Determine the [x, y] coordinate at the center of the cell enclosing the given text.  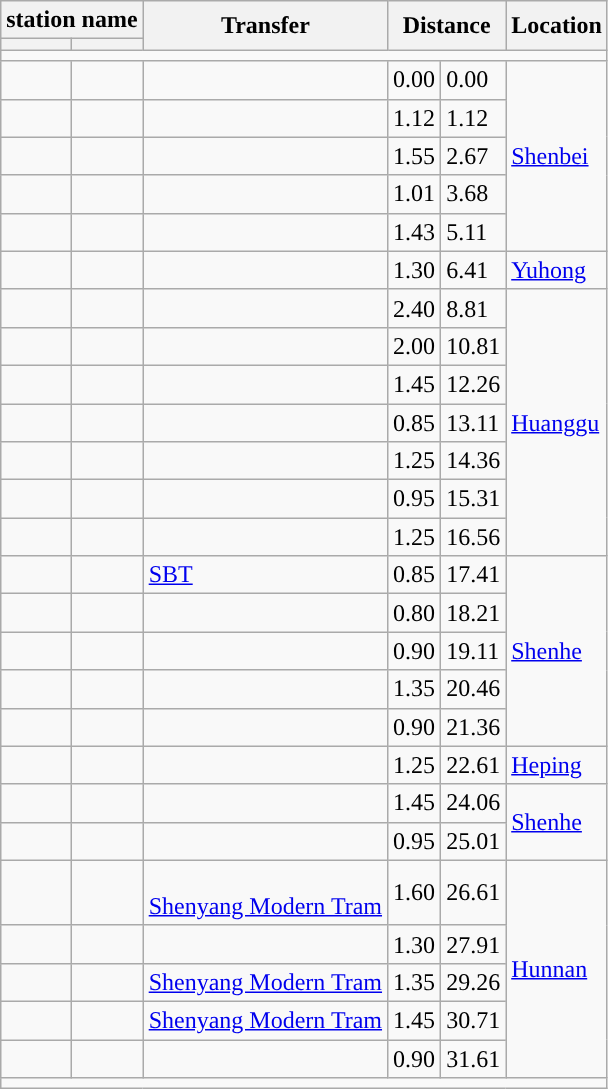
30.71 [474, 1020]
Heping [557, 765]
5.11 [474, 232]
8.81 [474, 308]
Hunnan [557, 968]
19.11 [474, 651]
14.36 [474, 461]
1.01 [414, 194]
Yuhong [557, 270]
15.31 [474, 499]
0.80 [414, 613]
17.41 [474, 575]
29.26 [474, 982]
25.01 [474, 841]
1.60 [414, 892]
18.21 [474, 613]
Distance [447, 26]
2.67 [474, 156]
Location [557, 26]
12.26 [474, 384]
10.81 [474, 346]
31.61 [474, 1059]
26.61 [474, 892]
1.43 [414, 232]
Huanggu [557, 422]
2.00 [414, 346]
station name [72, 20]
Transfer [265, 26]
SBT [265, 575]
1.55 [414, 156]
2.40 [414, 308]
13.11 [474, 423]
20.46 [474, 689]
21.36 [474, 727]
3.68 [474, 194]
24.06 [474, 803]
Shenbei [557, 156]
22.61 [474, 765]
27.91 [474, 944]
6.41 [474, 270]
16.56 [474, 537]
